Output the (x, y) coordinate of the center of the cell containing the given text.  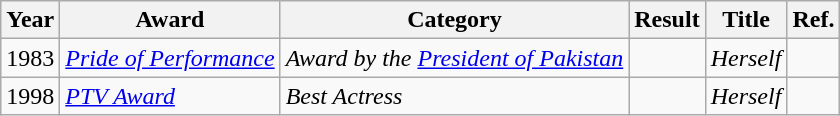
PTV Award (170, 96)
Category (454, 20)
Award by the President of Pakistan (454, 58)
Ref. (814, 20)
Title (746, 20)
1983 (30, 58)
Year (30, 20)
Pride of Performance (170, 58)
Award (170, 20)
1998 (30, 96)
Best Actress (454, 96)
Result (667, 20)
